Locate the cell with the specified text and output its [x, y] center coordinate. 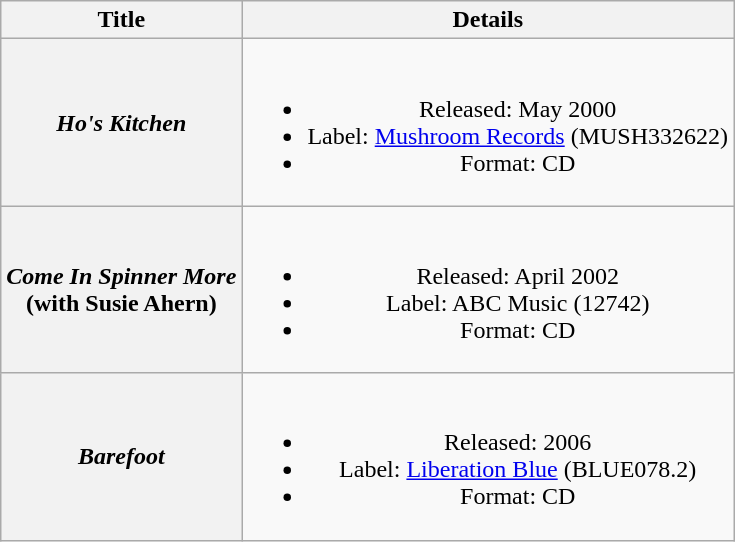
Released: April 2002Label: ABC Music (12742)Format: CD [488, 290]
Released: May 2000Label: Mushroom Records (MUSH332622)Format: CD [488, 122]
Title [122, 20]
Come In Spinner More (with Susie Ahern) [122, 290]
Ho's Kitchen [122, 122]
Released: 2006Label: Liberation Blue (BLUE078.2)Format: CD [488, 456]
Details [488, 20]
Barefoot [122, 456]
